Locate the cell with the specified text and output its [x, y] center coordinate. 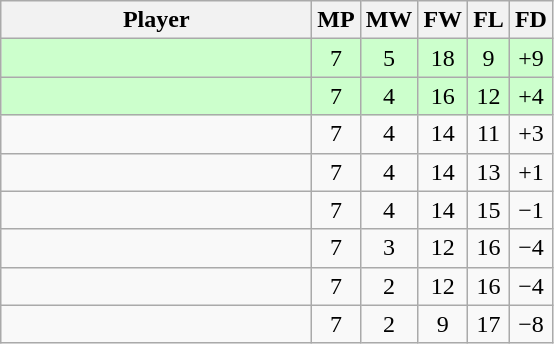
FW [443, 20]
+4 [530, 96]
−8 [530, 324]
+1 [530, 172]
13 [489, 172]
MP [336, 20]
3 [389, 248]
MW [389, 20]
Player [156, 20]
+3 [530, 134]
−1 [530, 210]
17 [489, 324]
+9 [530, 58]
FD [530, 20]
15 [489, 210]
11 [489, 134]
5 [389, 58]
18 [443, 58]
FL [489, 20]
